Pinpoint the cell where the given text exists, returning its [x, y] midpoint coordinate. 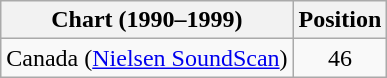
Position [340, 20]
46 [340, 58]
Chart (1990–1999) [147, 20]
Canada (Nielsen SoundScan) [147, 58]
